Locate the cell with the specified text and output its [X, Y] center coordinate. 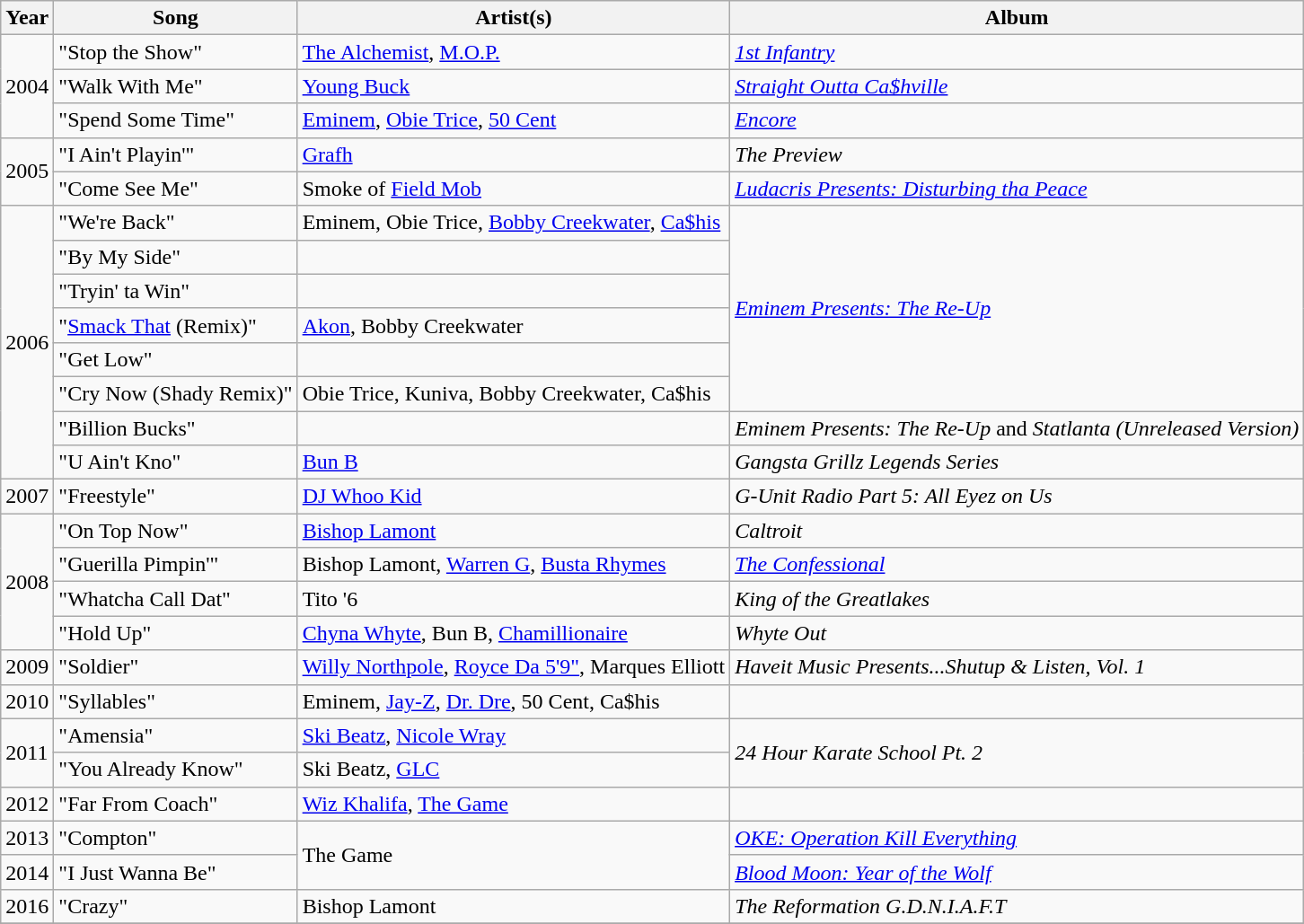
Ski Beatz, GLC [514, 770]
Eminem, Jay-Z, Dr. Dre, 50 Cent, Ca$his [514, 701]
"Whatcha Call Dat" [176, 599]
Eminem Presents: The Re-Up [1017, 308]
Wiz Khalifa, The Game [514, 804]
The Preview [1017, 154]
The Confessional [1017, 565]
"Syllables" [176, 701]
"Stop the Show" [176, 52]
The Game [514, 855]
Artist(s) [514, 18]
2014 [27, 872]
2013 [27, 838]
Caltroit [1017, 531]
"I Just Wanna Be" [176, 872]
2006 [27, 342]
"Hold Up" [176, 633]
2005 [27, 172]
"Come See Me" [176, 189]
Haveit Music Presents...Shutup & Listen, Vol. 1 [1017, 667]
"Amensia" [176, 735]
Album [1017, 18]
"Walk With Me" [176, 86]
The Alchemist, M.O.P. [514, 52]
Akon, Bobby Creekwater [514, 325]
Chyna Whyte, Bun B, Chamillionaire [514, 633]
Tito '6 [514, 599]
2007 [27, 497]
Eminem, Obie Trice, 50 Cent [514, 120]
Smoke of Field Mob [514, 189]
2010 [27, 701]
Eminem, Obie Trice, Bobby Creekwater, Ca$his [514, 223]
Straight Outta Ca$hville [1017, 86]
Eminem Presents: The Re-Up and Statlanta (Unreleased Version) [1017, 428]
"Get Low" [176, 359]
2004 [27, 86]
"Smack That (Remix)" [176, 325]
2012 [27, 804]
Grafh [514, 154]
"We're Back" [176, 223]
"I Ain't Playin'" [176, 154]
Ski Beatz, Nicole Wray [514, 735]
Young Buck [514, 86]
Bun B [514, 462]
Blood Moon: Year of the Wolf [1017, 872]
2009 [27, 667]
"By My Side" [176, 257]
1st Infantry [1017, 52]
King of the Greatlakes [1017, 599]
Whyte Out [1017, 633]
The Reformation G.D.N.I.A.F.T [1017, 906]
"Billion Bucks" [176, 428]
Bishop Lamont, Warren G, Busta Rhymes [514, 565]
OKE: Operation Kill Everything [1017, 838]
Gangsta Grillz Legends Series [1017, 462]
24 Hour Karate School Pt. 2 [1017, 752]
"On Top Now" [176, 531]
Song [176, 18]
"Spend Some Time" [176, 120]
"Tryin' ta Win" [176, 291]
"Far From Coach" [176, 804]
"Compton" [176, 838]
2011 [27, 752]
"Soldier" [176, 667]
"Crazy" [176, 906]
2016 [27, 906]
Willy Northpole, Royce Da 5'9", Marques Elliott [514, 667]
"You Already Know" [176, 770]
Year [27, 18]
"Cry Now (Shady Remix)" [176, 393]
2008 [27, 582]
"U Ain't Kno" [176, 462]
"Guerilla Pimpin'" [176, 565]
DJ Whoo Kid [514, 497]
Obie Trice, Kuniva, Bobby Creekwater, Ca$his [514, 393]
Ludacris Presents: Disturbing tha Peace [1017, 189]
"Freestyle" [176, 497]
G-Unit Radio Part 5: All Eyez on Us [1017, 497]
Encore [1017, 120]
